Output the [X, Y] coordinate of the center of the cell containing the given text.  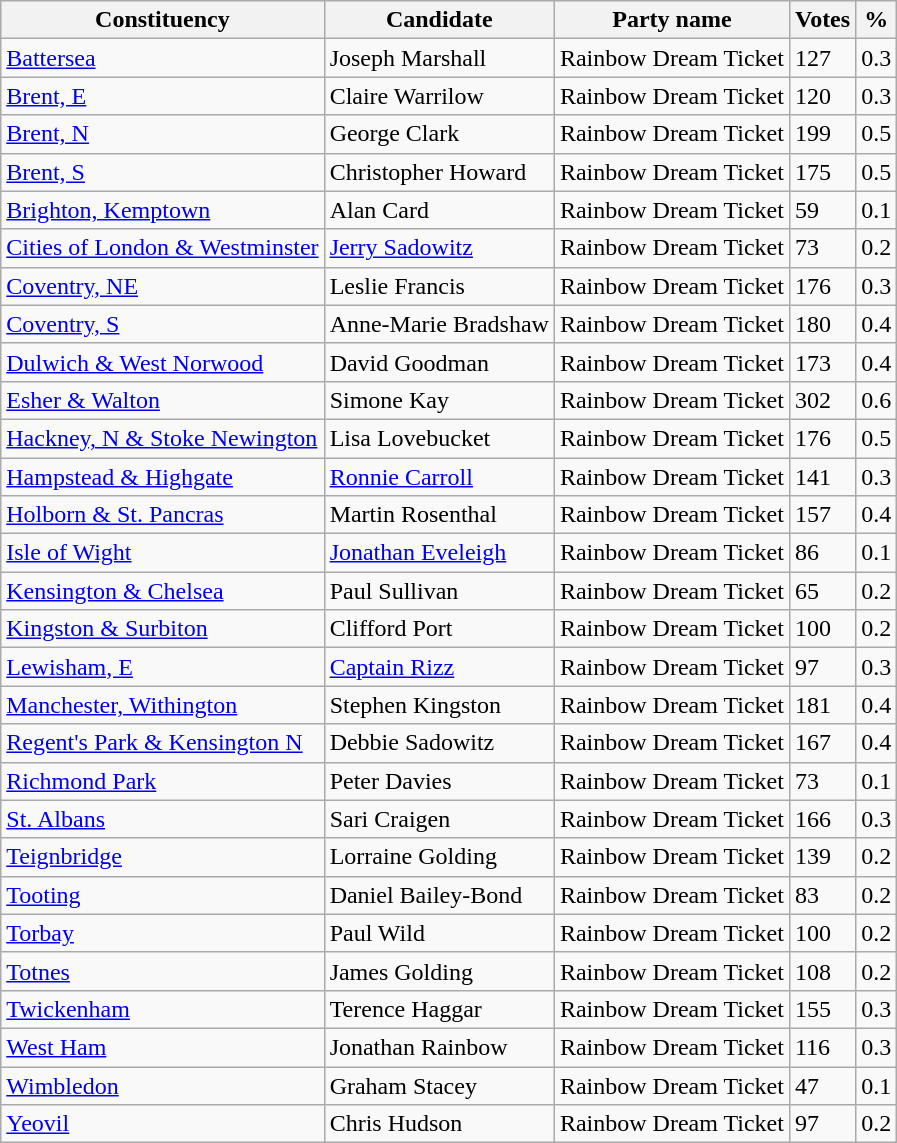
Brent, N [162, 134]
Clifford Port [439, 629]
59 [822, 210]
Graham Stacey [439, 1085]
Wimbledon [162, 1085]
Manchester, Withington [162, 705]
86 [822, 553]
Joseph Marshall [439, 58]
120 [822, 96]
173 [822, 362]
199 [822, 134]
108 [822, 971]
Tooting [162, 895]
George Clark [439, 134]
Terence Haggar [439, 1009]
St. Albans [162, 819]
Peter Davies [439, 781]
116 [822, 1047]
Candidate [439, 20]
Brent, E [162, 96]
Cities of London & Westminster [162, 248]
Jonathan Rainbow [439, 1047]
Hackney, N & Stoke Newington [162, 438]
Dulwich & West Norwood [162, 362]
Esher & Walton [162, 400]
302 [822, 400]
Lorraine Golding [439, 857]
Hampstead & Highgate [162, 477]
Alan Card [439, 210]
Sari Craigen [439, 819]
Martin Rosenthal [439, 515]
180 [822, 324]
127 [822, 58]
Regent's Park & Kensington N [162, 743]
141 [822, 477]
139 [822, 857]
Isle of Wight [162, 553]
Battersea [162, 58]
65 [822, 591]
Brighton, Kemptown [162, 210]
Coventry, S [162, 324]
Yeovil [162, 1124]
155 [822, 1009]
Debbie Sadowitz [439, 743]
0.6 [876, 400]
Richmond Park [162, 781]
Anne-Marie Bradshaw [439, 324]
167 [822, 743]
Kensington & Chelsea [162, 591]
Totnes [162, 971]
Captain Rizz [439, 667]
Paul Wild [439, 933]
David Goodman [439, 362]
Lewisham, E [162, 667]
Jerry Sadowitz [439, 248]
Party name [672, 20]
Ronnie Carroll [439, 477]
Paul Sullivan [439, 591]
Jonathan Eveleigh [439, 553]
James Golding [439, 971]
Stephen Kingston [439, 705]
Teignbridge [162, 857]
Kingston & Surbiton [162, 629]
Votes [822, 20]
83 [822, 895]
Daniel Bailey-Bond [439, 895]
Holborn & St. Pancras [162, 515]
Leslie Francis [439, 286]
175 [822, 172]
Coventry, NE [162, 286]
Brent, S [162, 172]
Simone Kay [439, 400]
157 [822, 515]
% [876, 20]
181 [822, 705]
Chris Hudson [439, 1124]
Twickenham [162, 1009]
Constituency [162, 20]
166 [822, 819]
47 [822, 1085]
West Ham [162, 1047]
Claire Warrilow [439, 96]
Torbay [162, 933]
Christopher Howard [439, 172]
Lisa Lovebucket [439, 438]
